For the text-containing cell, return its midpoint in (x, y) coordinate format. 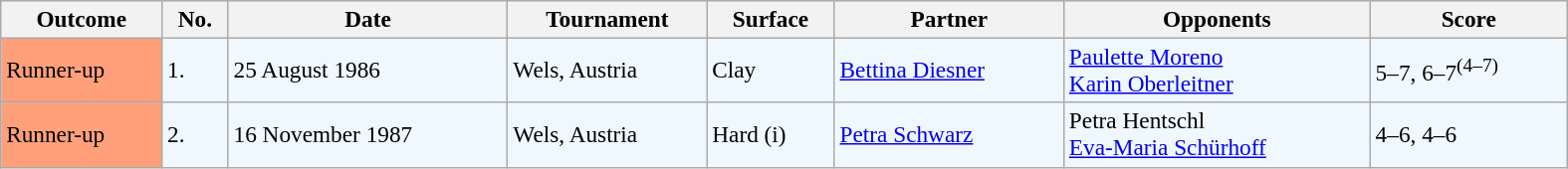
Hard (i) (771, 135)
1. (195, 70)
Petra Hentschl Eva-Maria Schürhoff (1217, 135)
16 November 1987 (368, 135)
5–7, 6–7(4–7) (1468, 70)
25 August 1986 (368, 70)
4–6, 4–6 (1468, 135)
2. (195, 135)
Petra Schwarz (949, 135)
Outcome (82, 19)
Opponents (1217, 19)
Tournament (607, 19)
Surface (771, 19)
Score (1468, 19)
Clay (771, 70)
Paulette Moreno Karin Oberleitner (1217, 70)
Partner (949, 19)
Bettina Diesner (949, 70)
No. (195, 19)
Date (368, 19)
